Locate the cell with the specified text and output its [X, Y] center coordinate. 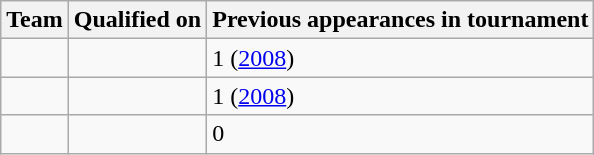
Qualified on [137, 20]
Previous appearances in tournament [400, 20]
Team [35, 20]
0 [400, 134]
